Return [x, y] of the center of cell containing provided text 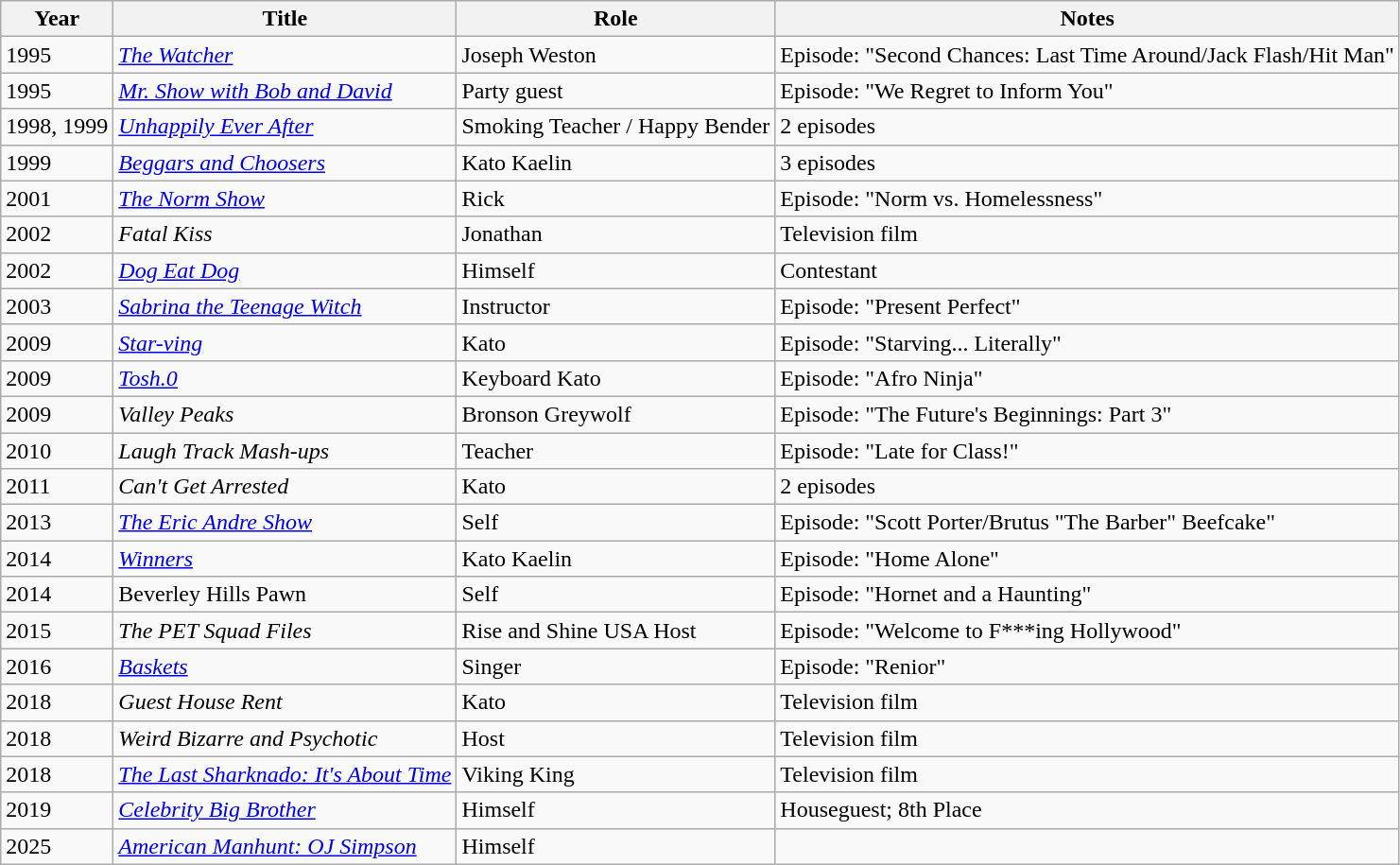
Role [616, 19]
Star-ving [285, 342]
Beverley Hills Pawn [285, 595]
Joseph Weston [616, 55]
Episode: "Late for Class!" [1087, 451]
Keyboard Kato [616, 378]
2001 [57, 199]
Episode: "Starving... Literally" [1087, 342]
Fatal Kiss [285, 234]
Episode: "Present Perfect" [1087, 306]
Baskets [285, 666]
Year [57, 19]
Weird Bizarre and Psychotic [285, 738]
Valley Peaks [285, 414]
Tosh.0 [285, 378]
2025 [57, 846]
Teacher [616, 451]
Party guest [616, 91]
3 episodes [1087, 163]
Title [285, 19]
The Norm Show [285, 199]
Jonathan [616, 234]
Smoking Teacher / Happy Bender [616, 127]
Singer [616, 666]
2013 [57, 523]
Episode: "We Regret to Inform You" [1087, 91]
2011 [57, 487]
Dog Eat Dog [285, 270]
American Manhunt: OJ Simpson [285, 846]
Episode: "Welcome to F***ing Hollywood" [1087, 631]
The Eric Andre Show [285, 523]
Laugh Track Mash-ups [285, 451]
Viking King [616, 774]
Celebrity Big Brother [285, 810]
Episode: "Renior" [1087, 666]
1998, 1999 [57, 127]
2015 [57, 631]
The Watcher [285, 55]
Episode: "The Future's Beginnings: Part 3" [1087, 414]
Episode: "Hornet and a Haunting" [1087, 595]
Episode: "Scott Porter/Brutus "The Barber" Beefcake" [1087, 523]
Instructor [616, 306]
Guest House Rent [285, 702]
Sabrina the Teenage Witch [285, 306]
Can't Get Arrested [285, 487]
The PET Squad Files [285, 631]
1999 [57, 163]
Rise and Shine USA Host [616, 631]
Episode: "Home Alone" [1087, 559]
2010 [57, 451]
2016 [57, 666]
Mr. Show with Bob and David [285, 91]
Notes [1087, 19]
Beggars and Choosers [285, 163]
Houseguest; 8th Place [1087, 810]
Rick [616, 199]
Winners [285, 559]
Contestant [1087, 270]
Unhappily Ever After [285, 127]
Host [616, 738]
Episode: "Norm vs. Homelessness" [1087, 199]
The Last Sharknado: It's About Time [285, 774]
2003 [57, 306]
Episode: "Afro Ninja" [1087, 378]
2019 [57, 810]
Episode: "Second Chances: Last Time Around/Jack Flash/Hit Man" [1087, 55]
Bronson Greywolf [616, 414]
